Capture the cell that displays the provided text and extract its (x, y) central coordinate. 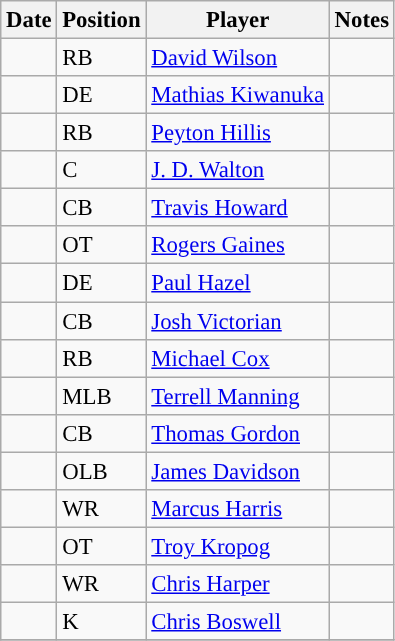
Thomas Gordon (238, 433)
James Davidson (238, 471)
MLB (102, 396)
Date (29, 20)
Travis Howard (238, 208)
Josh Victorian (238, 321)
Chris Boswell (238, 621)
K (102, 621)
Troy Kropog (238, 546)
Player (238, 20)
Peyton Hillis (238, 133)
Rogers Gaines (238, 245)
Notes (362, 20)
Mathias Kiwanuka (238, 95)
C (102, 170)
Position (102, 20)
Michael Cox (238, 358)
David Wilson (238, 58)
OLB (102, 471)
J. D. Walton (238, 170)
Paul Hazel (238, 283)
Terrell Manning (238, 396)
Chris Harper (238, 584)
Marcus Harris (238, 509)
